Find where the given text appears and provide that cell's center as [x, y] coordinate. 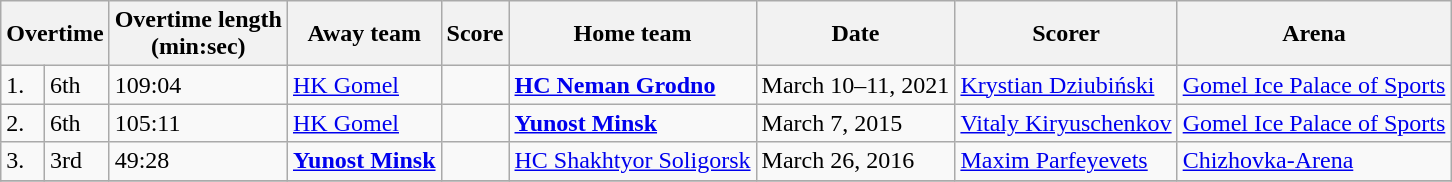
109:04 [198, 85]
Overtime [55, 34]
March 26, 2016 [856, 161]
Away team [364, 34]
Home team [632, 34]
HC Shakhtyor Soligorsk [632, 161]
March 10–11, 2021 [856, 85]
Maxim Parfeyevets [1066, 161]
Arena [1314, 34]
HC Neman Grodno [632, 85]
Scorer [1066, 34]
March 7, 2015 [856, 123]
105:11 [198, 123]
2. [23, 123]
Date [856, 34]
Chizhovka-Arena [1314, 161]
Krystian Dziubiński [1066, 85]
Overtime length(min:sec) [198, 34]
3. [23, 161]
Score [475, 34]
1. [23, 85]
Vitaly Kiryuschenkov [1066, 123]
3rd [76, 161]
49:28 [198, 161]
